Determine the [X, Y] coordinate at the center of the cell enclosing the given text.  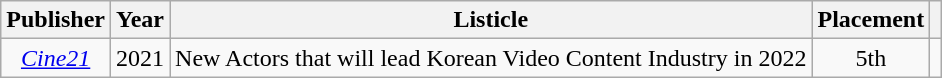
2021 [140, 58]
Cine21 [56, 58]
Year [140, 20]
5th [871, 58]
Listicle [491, 20]
Placement [871, 20]
New Actors that will lead Korean Video Content Industry in 2022 [491, 58]
Publisher [56, 20]
